Identify which cell holds the provided text, then report its (X, Y) central coordinate. 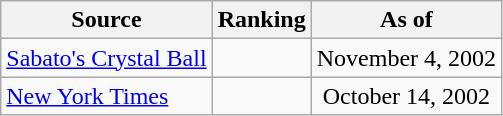
Sabato's Crystal Ball (106, 58)
November 4, 2002 (406, 58)
As of (406, 20)
October 14, 2002 (406, 96)
Ranking (262, 20)
New York Times (106, 96)
Source (106, 20)
